From the cell containing the given text, extract its center point as (x, y) coordinate. 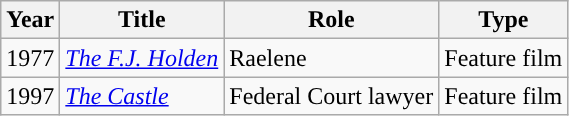
1977 (30, 58)
1997 (30, 96)
Federal Court lawyer (332, 96)
Raelene (332, 58)
The Castle (142, 96)
The F.J. Holden (142, 58)
Type (504, 20)
Year (30, 20)
Role (332, 20)
Title (142, 20)
